Extract the (x, y) coordinate from the center of the cell holding the provided text.  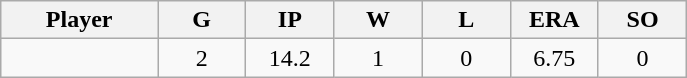
1 (378, 58)
14.2 (290, 58)
SO (642, 20)
6.75 (554, 58)
ERA (554, 20)
2 (202, 58)
Player (80, 20)
IP (290, 20)
W (378, 20)
L (466, 20)
G (202, 20)
